For the text-containing cell, return its midpoint in [X, Y] coordinate format. 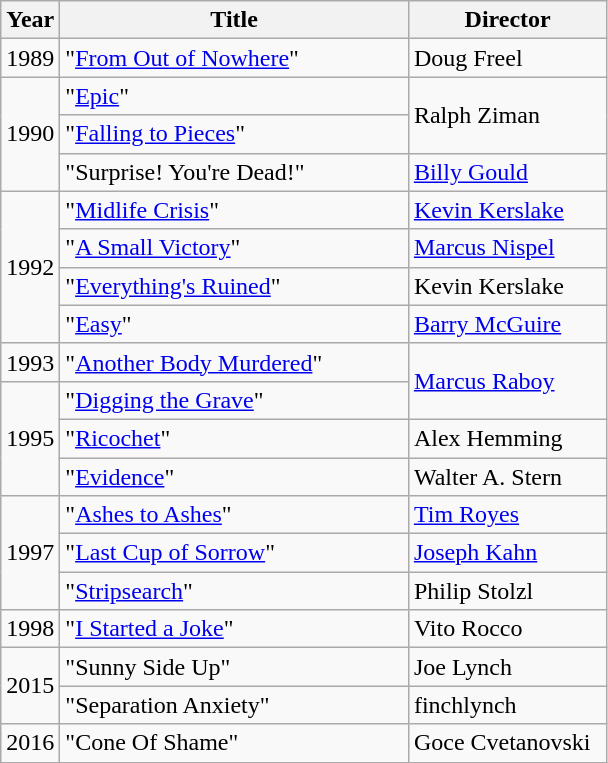
2016 [30, 743]
"Surprise! You're Dead!" [234, 172]
"Evidence" [234, 477]
"Stripsearch" [234, 591]
Tim Royes [508, 515]
Marcus Raboy [508, 381]
Vito Rocco [508, 629]
"From Out of Nowhere" [234, 58]
"Digging the Grave" [234, 400]
1998 [30, 629]
"Another Body Murdered" [234, 362]
Walter A. Stern [508, 477]
Doug Freel [508, 58]
"Ricochet" [234, 438]
"Separation Anxiety" [234, 705]
1993 [30, 362]
"Epic" [234, 96]
Title [234, 20]
1990 [30, 134]
Billy Gould [508, 172]
"Easy" [234, 324]
1997 [30, 553]
Ralph Ziman [508, 115]
Alex Hemming [508, 438]
"Midlife Crisis" [234, 210]
Year [30, 20]
Joe Lynch [508, 667]
2015 [30, 686]
"Falling to Pieces" [234, 134]
"Last Cup of Sorrow" [234, 553]
Philip Stolzl [508, 591]
"Sunny Side Up" [234, 667]
"Cone Of Shame" [234, 743]
1989 [30, 58]
"Everything's Ruined" [234, 286]
Goce Cvetanovski [508, 743]
1992 [30, 267]
Marcus Nispel [508, 248]
Barry McGuire [508, 324]
1995 [30, 438]
"I Started a Joke" [234, 629]
Joseph Kahn [508, 553]
"Ashes to Ashes" [234, 515]
Director [508, 20]
"A Small Victory" [234, 248]
finchlynch [508, 705]
